Extract the [x, y] coordinate from the center of the cell holding the provided text.  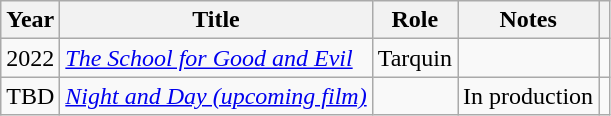
Role [414, 20]
Notes [528, 20]
In production [528, 96]
TBD [30, 96]
Night and Day (upcoming film) [216, 96]
Tarquin [414, 58]
Title [216, 20]
The School for Good and Evil [216, 58]
2022 [30, 58]
Year [30, 20]
